Determine the (x, y) coordinate at the center of the cell enclosing the given text.  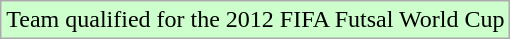
Team qualified for the 2012 FIFA Futsal World Cup (256, 20)
